From the cell containing the given text, extract its center point as [x, y] coordinate. 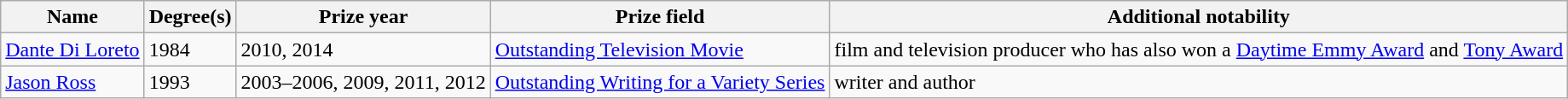
Name [72, 17]
2010, 2014 [363, 49]
writer and author [1199, 82]
Outstanding Writing for a Variety Series [660, 82]
Dante Di Loreto [72, 49]
Degree(s) [190, 17]
film and television producer who has also won a Daytime Emmy Award and Tony Award [1199, 49]
1984 [190, 49]
Prize year [363, 17]
2003–2006, 2009, 2011, 2012 [363, 82]
1993 [190, 82]
Prize field [660, 17]
Additional notability [1199, 17]
Jason Ross [72, 82]
Outstanding Television Movie [660, 49]
